Detect which cell encompasses the target text, then output its [x, y] center coordinate. 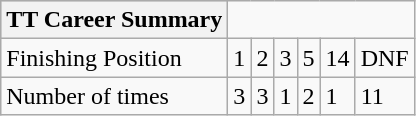
11 [384, 96]
5 [308, 58]
Number of times [114, 96]
Finishing Position [114, 58]
DNF [384, 58]
TT Career Summary [114, 20]
14 [338, 58]
